For the text-containing cell, return its midpoint in (X, Y) coordinate format. 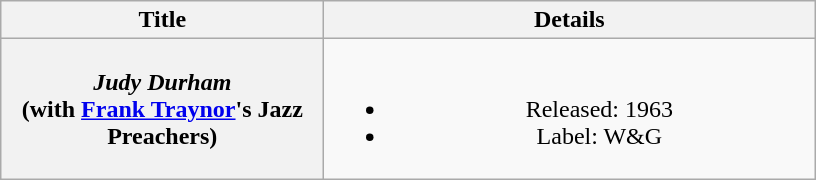
Judy Durham (with Frank Traynor's Jazz Preachers) (162, 109)
Details (570, 20)
Title (162, 20)
Released: 1963Label: W&G (570, 109)
